Return [x, y] of the center of cell containing provided text 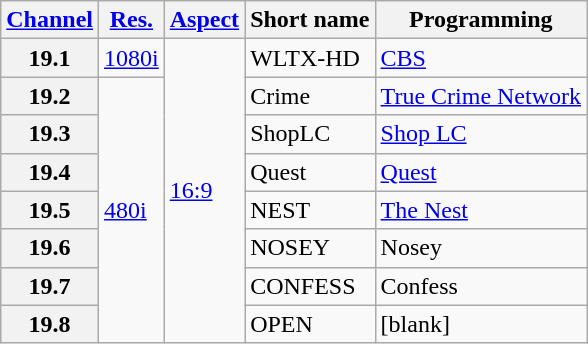
CBS [481, 58]
Aspect [204, 20]
19.5 [50, 210]
16:9 [204, 191]
1080i [132, 58]
Programming [481, 20]
WLTX-HD [310, 58]
OPEN [310, 324]
ShopLC [310, 134]
Crime [310, 96]
19.7 [50, 286]
19.2 [50, 96]
NOSEY [310, 248]
Channel [50, 20]
[blank] [481, 324]
19.1 [50, 58]
CONFESS [310, 286]
Shop LC [481, 134]
Res. [132, 20]
Confess [481, 286]
Nosey [481, 248]
19.6 [50, 248]
19.8 [50, 324]
True Crime Network [481, 96]
Short name [310, 20]
19.4 [50, 172]
The Nest [481, 210]
19.3 [50, 134]
480i [132, 210]
NEST [310, 210]
